Capture the cell that displays the provided text and extract its [X, Y] central coordinate. 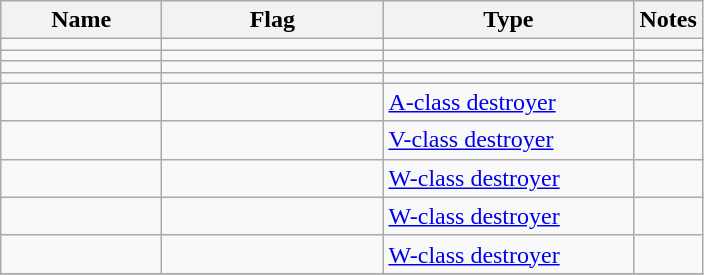
A-class destroyer [508, 102]
Flag [272, 20]
V-class destroyer [508, 140]
Type [508, 20]
Notes [668, 20]
Name [82, 20]
